Return the [X, Y] coordinate for the center point of the cell that contains the specified text.  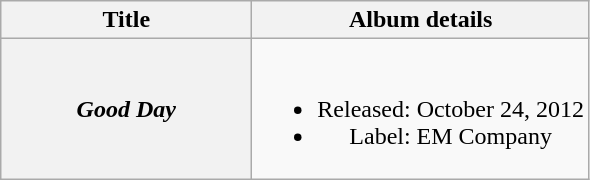
Album details [421, 20]
Good Day [126, 109]
Title [126, 20]
Released: October 24, 2012Label: EM Company [421, 109]
